Pinpoint the cell where the given text exists, returning its (x, y) midpoint coordinate. 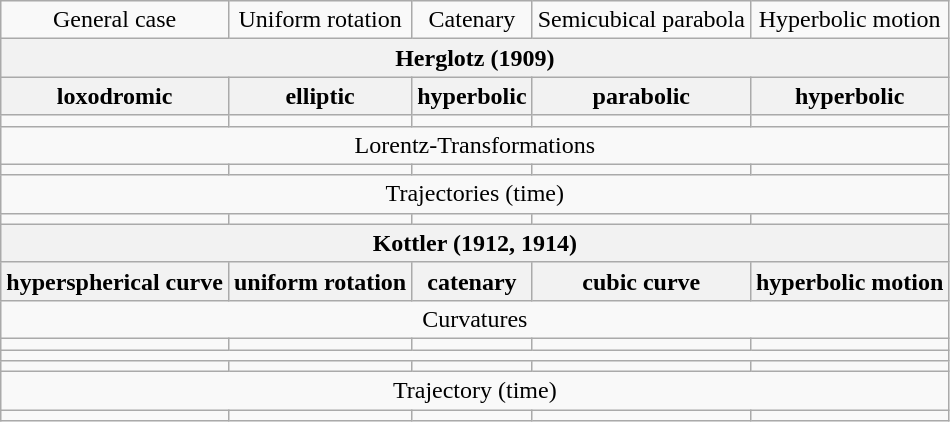
hyperbolic motion (849, 281)
Trajectory (time) (475, 391)
Semicubical parabola (641, 20)
uniform rotation (320, 281)
Trajectories (time) (475, 194)
cubic curve (641, 281)
loxodromic (115, 96)
Curvatures (475, 319)
Hyperbolic motion (849, 20)
General case (115, 20)
hyperspherical curve (115, 281)
Kottler (1912, 1914) (475, 243)
parabolic (641, 96)
Catenary (472, 20)
elliptic (320, 96)
catenary (472, 281)
Herglotz (1909) (475, 58)
Lorentz-Transformations (475, 145)
Uniform rotation (320, 20)
